Identify which cell holds the provided text, then report its (X, Y) central coordinate. 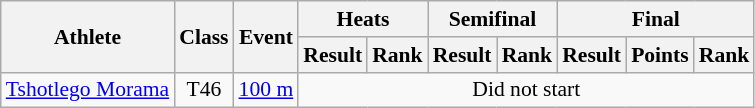
Event (266, 36)
Points (660, 55)
Did not start (526, 90)
Heats (362, 19)
Class (204, 36)
Semifinal (492, 19)
Tshotlego Morama (88, 90)
Athlete (88, 36)
T46 (204, 90)
Final (656, 19)
100 m (266, 90)
